For the text-containing cell, return its midpoint in (X, Y) coordinate format. 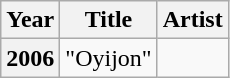
"Oyijon" (108, 58)
2006 (30, 58)
Year (30, 20)
Title (108, 20)
Artist (192, 20)
